Determine the (x, y) coordinate at the center of the cell enclosing the given text.  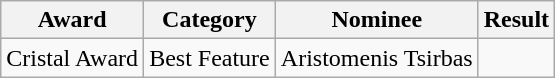
Aristomenis Tsirbas (376, 58)
Nominee (376, 20)
Result (516, 20)
Award (72, 20)
Cristal Award (72, 58)
Best Feature (210, 58)
Category (210, 20)
